Determine the (X, Y) coordinate at the center of the cell enclosing the given text.  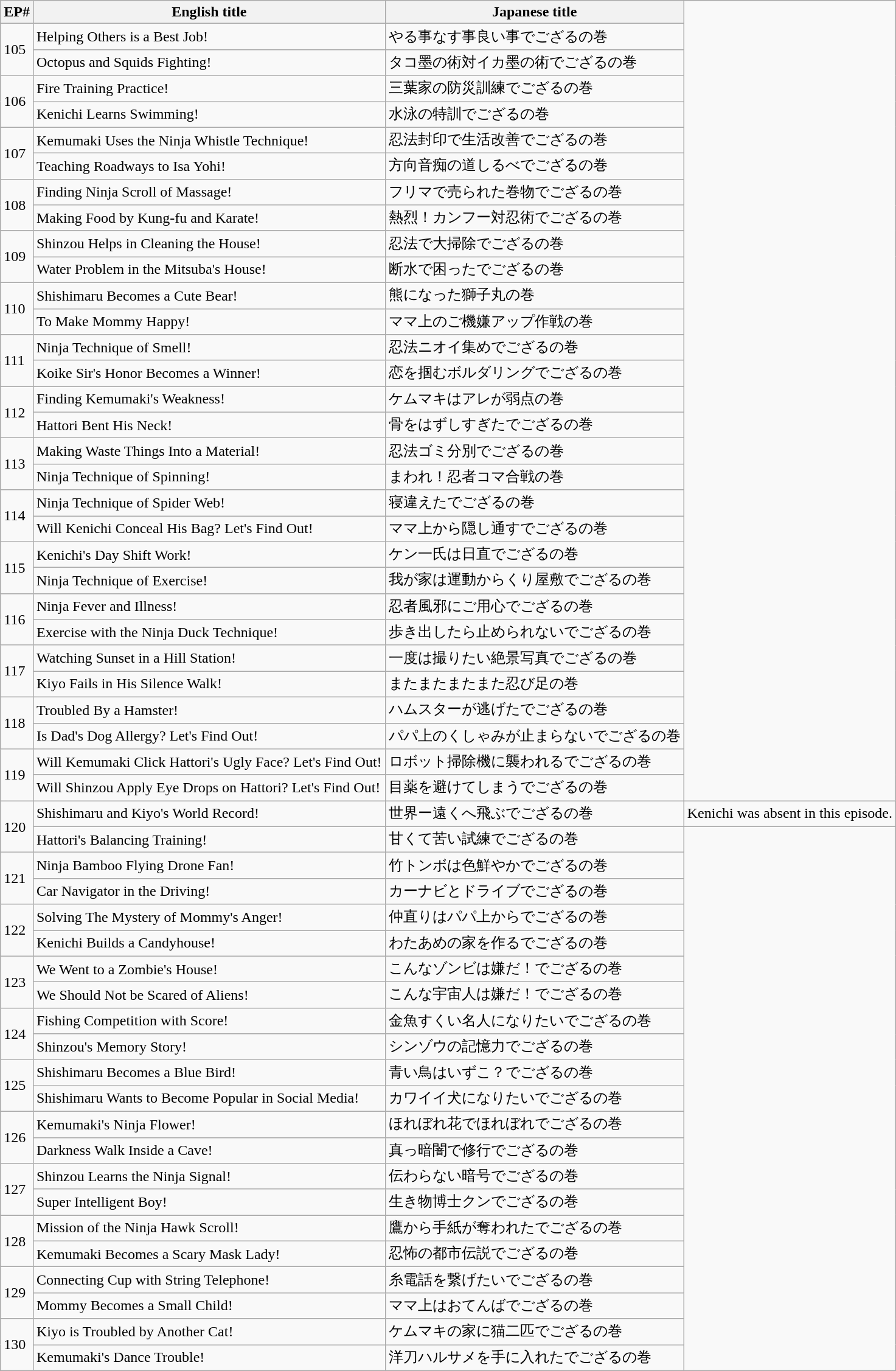
フリマで売られた巻物でござるの巻 (534, 192)
Mommy Becomes a Small Child! (209, 1306)
忍法封印で生活改善でござるの巻 (534, 140)
ママ上のご機嫌アップ作戦の巻 (534, 321)
Kemumaki's Ninja Flower! (209, 1125)
Making Waste Things Into a Material! (209, 452)
真っ暗闇で修行でござるの巻 (534, 1150)
106 (17, 101)
水泳の特訓でござるの巻 (534, 114)
ケムマキはアレが弱点の巻 (534, 399)
ロボット掃除機に襲われるでござるの巻 (534, 762)
123 (17, 982)
Kenichi's Day Shift Work! (209, 555)
三葉家の防災訓練でござるの巻 (534, 89)
やる事なす事良い事でござるの巻 (534, 37)
126 (17, 1137)
Fishing Competition with Score! (209, 1021)
127 (17, 1189)
113 (17, 464)
Is Dad's Dog Allergy? Let's Find Out! (209, 736)
ほれぼれ花でほれぼれでござるの巻 (534, 1125)
熊になった獅子丸の巻 (534, 296)
青い鳥はいずこ？でござるの巻 (534, 1072)
Finding Kemumaki's Weakness! (209, 399)
Shishimaru Wants to Become Popular in Social Media! (209, 1099)
Exercise with the Ninja Duck Technique! (209, 633)
またまたまたまた忍び足の巻 (534, 684)
125 (17, 1086)
ハムスターが逃げたでござるの巻 (534, 710)
116 (17, 619)
117 (17, 671)
Darkness Walk Inside a Cave! (209, 1150)
Super Intelligent Boy! (209, 1202)
111 (17, 360)
Connecting Cup with String Telephone! (209, 1280)
Ninja Bamboo Flying Drone Fan! (209, 865)
124 (17, 1033)
Will Shinzou Apply Eye Drops on Hattori? Let's Find Out! (209, 787)
パパ上のくしゃみが止まらないでござるの巻 (534, 736)
生き物博士クンでござるの巻 (534, 1202)
仲直りはパパ上からでござるの巻 (534, 918)
108 (17, 204)
わたあめの家を作るでござるの巻 (534, 943)
Ninja Technique of Spinning! (209, 477)
Will Kemumaki Click Hattori's Ugly Face? Let's Find Out! (209, 762)
Finding Ninja Scroll of Massage! (209, 192)
120 (17, 826)
112 (17, 413)
Helping Others is a Best Job! (209, 37)
Teaching Roadways to Isa Yohi! (209, 167)
Shishimaru Becomes a Blue Bird! (209, 1072)
ママ上から隠し通すでござるの巻 (534, 529)
105 (17, 50)
タコ墨の術対イカ墨の術でござるの巻 (534, 62)
忍者風邪にご用心でござるの巻 (534, 606)
Water Problem in the Mitsuba's House! (209, 270)
118 (17, 723)
糸電話を繋げたいでござるの巻 (534, 1280)
Ninja Technique of Exercise! (209, 581)
寝違えたでござるの巻 (534, 503)
竹トンボは色鮮やかでござるの巻 (534, 865)
断水で困ったでござるの巻 (534, 270)
Watching Sunset in a Hill Station! (209, 658)
Kemumaki Uses the Ninja Whistle Technique! (209, 140)
122 (17, 930)
Ninja Technique of Smell! (209, 348)
We Should Not be Scared of Aliens! (209, 996)
109 (17, 257)
107 (17, 153)
Shinzou's Memory Story! (209, 1047)
恋を掴むボルダリングでござるの巻 (534, 374)
Kemumaki Becomes a Scary Mask Lady! (209, 1254)
Japanese title (534, 12)
Shinzou Helps in Cleaning the House! (209, 243)
ケムマキの家に猫二匹でござるの巻 (534, 1331)
Shishimaru and Kiyo's World Record! (209, 814)
方向音痴の道しるべでござるの巻 (534, 167)
洋刀ハルサメを手に入れたでござるの巻 (534, 1358)
We Went to a Zombie's House! (209, 969)
110 (17, 308)
121 (17, 879)
Kenichi was absent in this episode. (790, 814)
English title (209, 12)
Solving The Mystery of Mommy's Anger! (209, 918)
To Make Mommy Happy! (209, 321)
まわれ！忍者コマ合戦の巻 (534, 477)
忍法ニオイ集めでござるの巻 (534, 348)
世界ー遠くへ飛ぶでござるの巻 (534, 814)
Ninja Technique of Spider Web! (209, 503)
Kenichi Learns Swimming! (209, 114)
鷹から手紙が奪われたでござるの巻 (534, 1228)
130 (17, 1345)
115 (17, 567)
Kiyo is Troubled by Another Cat! (209, 1331)
Car Navigator in the Driving! (209, 891)
歩き出したら止められないでござるの巻 (534, 633)
こんなゾンビは嫌だ！でござるの巻 (534, 969)
Hattori's Balancing Training! (209, 840)
目薬を避けてしまうでござるの巻 (534, 787)
熱烈！カンフー対忍術でござるの巻 (534, 218)
甘くて苦い試練でござるの巻 (534, 840)
ママ上はおてんばでござるの巻 (534, 1306)
伝わらない暗号でござるの巻 (534, 1177)
忍法で大掃除でござるの巻 (534, 243)
128 (17, 1241)
カワイイ犬になりたいでござるの巻 (534, 1099)
EP# (17, 12)
シンゾウの記憶力でござるの巻 (534, 1047)
Making Food by Kung-fu and Karate! (209, 218)
Kenichi Builds a Candyhouse! (209, 943)
Shishimaru Becomes a Cute Bear! (209, 296)
Hattori Bent His Neck! (209, 425)
忍法ゴミ分別でござるの巻 (534, 452)
Ninja Fever and Illness! (209, 606)
骨をはずしすぎたでござるの巻 (534, 425)
Kemumaki's Dance Trouble! (209, 1358)
Troubled By a Hamster! (209, 710)
忍怖の都市伝説でござるの巻 (534, 1254)
129 (17, 1293)
こんな宇宙人は嫌だ！でござるの巻 (534, 996)
Koike Sir's Honor Becomes a Winner! (209, 374)
金魚すくい名人になりたいでござるの巻 (534, 1021)
我が家は運動からくり屋敷でござるの巻 (534, 581)
一度は撮りたい絶景写真でござるの巻 (534, 658)
ケン一氏は日直でござるの巻 (534, 555)
Octopus and Squids Fighting! (209, 62)
119 (17, 775)
Shinzou Learns the Ninja Signal! (209, 1177)
カーナビとドライブでござるの巻 (534, 891)
114 (17, 516)
Fire Training Practice! (209, 89)
Kiyo Fails in His Silence Walk! (209, 684)
Mission of the Ninja Hawk Scroll! (209, 1228)
Will Kenichi Conceal His Bag? Let's Find Out! (209, 529)
